Identify which cell holds the provided text, then report its (X, Y) central coordinate. 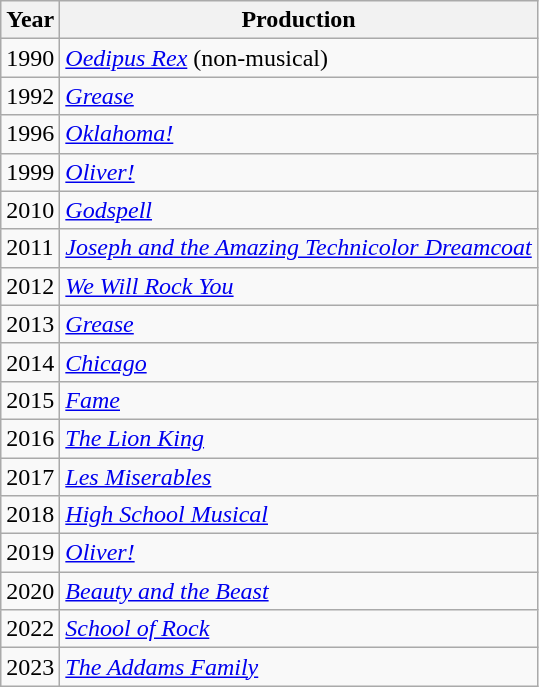
2018 (30, 515)
Les Miserables (298, 477)
Beauty and the Beast (298, 591)
We Will Rock You (298, 286)
Oklahoma! (298, 134)
2011 (30, 248)
The Lion King (298, 438)
2013 (30, 324)
1996 (30, 134)
2015 (30, 400)
School of Rock (298, 629)
Fame (298, 400)
2010 (30, 210)
2020 (30, 591)
2017 (30, 477)
Chicago (298, 362)
2014 (30, 362)
Joseph and the Amazing Technicolor Dreamcoat (298, 248)
Production (298, 20)
1990 (30, 58)
Godspell (298, 210)
2016 (30, 438)
Year (30, 20)
2023 (30, 667)
2012 (30, 286)
The Addams Family (298, 667)
1999 (30, 172)
1992 (30, 96)
Oedipus Rex (non-musical) (298, 58)
2022 (30, 629)
High School Musical (298, 515)
2019 (30, 553)
